Pinpoint the cell where the given text exists, returning its [x, y] midpoint coordinate. 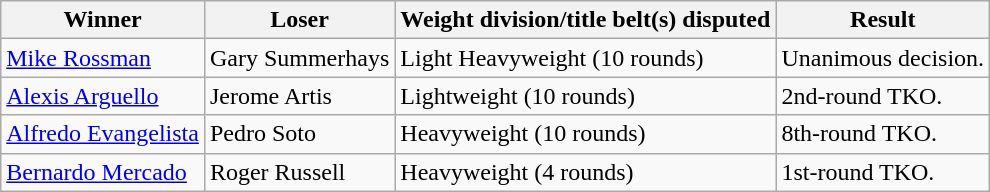
Roger Russell [299, 172]
8th-round TKO. [883, 134]
Bernardo Mercado [103, 172]
Heavyweight (10 rounds) [586, 134]
Pedro Soto [299, 134]
1st-round TKO. [883, 172]
Gary Summerhays [299, 58]
Alexis Arguello [103, 96]
Weight division/title belt(s) disputed [586, 20]
2nd-round TKO. [883, 96]
Unanimous decision. [883, 58]
Alfredo Evangelista [103, 134]
Mike Rossman [103, 58]
Light Heavyweight (10 rounds) [586, 58]
Lightweight (10 rounds) [586, 96]
Heavyweight (4 rounds) [586, 172]
Loser [299, 20]
Jerome Artis [299, 96]
Winner [103, 20]
Result [883, 20]
